Determine the [X, Y] coordinate at the center of the cell enclosing the given text.  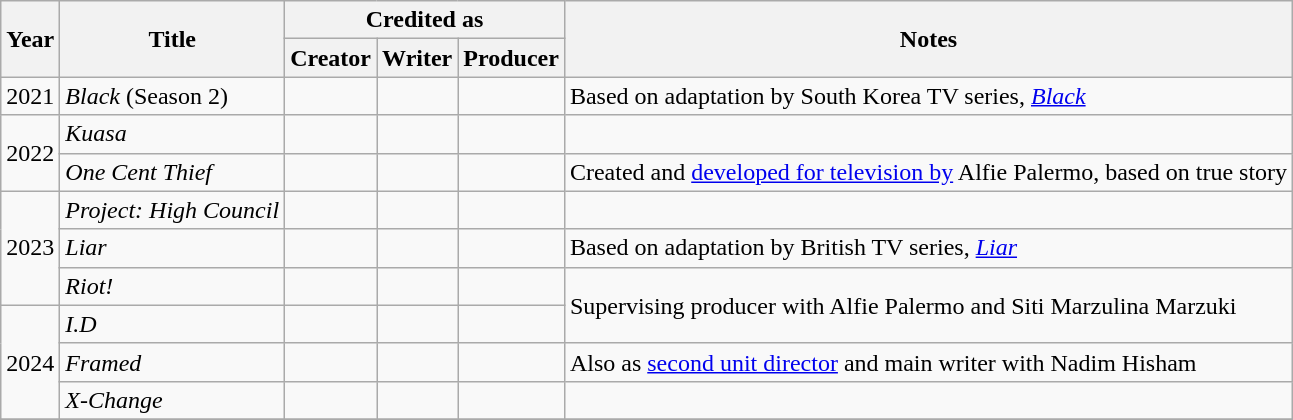
Credited as [425, 20]
Writer [418, 58]
2021 [30, 96]
Based on adaptation by British TV series, Liar [928, 248]
Black (Season 2) [172, 96]
Kuasa [172, 134]
Riot! [172, 286]
Producer [512, 58]
Year [30, 39]
X-Change [172, 400]
2022 [30, 153]
Based on adaptation by South Korea TV series, Black [928, 96]
Supervising producer with Alfie Palermo and Siti Marzulina Marzuki [928, 305]
One Cent Thief [172, 172]
Title [172, 39]
Notes [928, 39]
Creator [331, 58]
I.D [172, 324]
Project: High Council [172, 210]
2024 [30, 362]
Liar [172, 248]
Also as second unit director and main writer with Nadim Hisham [928, 362]
2023 [30, 248]
Created and developed for television by Alfie Palermo, based on true story [928, 172]
Framed [172, 362]
